Return the (X, Y) coordinate for the center point of the cell that contains the specified text.  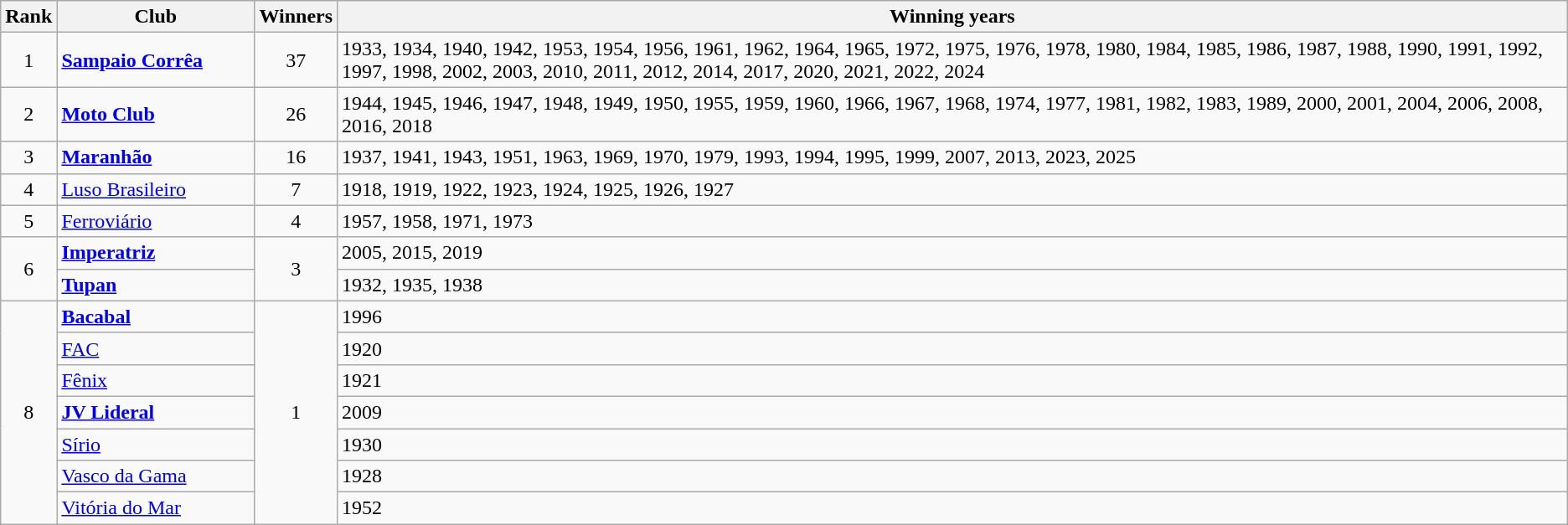
37 (297, 60)
8 (28, 412)
1996 (953, 317)
Moto Club (156, 114)
1932, 1935, 1938 (953, 285)
Vasco da Gama (156, 476)
Luso Brasileiro (156, 189)
JV Lideral (156, 412)
7 (297, 189)
1937, 1941, 1943, 1951, 1963, 1969, 1970, 1979, 1993, 1994, 1995, 1999, 2007, 2013, 2023, 2025 (953, 157)
1928 (953, 476)
Sampaio Corrêa (156, 60)
1921 (953, 380)
2009 (953, 412)
1920 (953, 348)
5 (28, 221)
FAC (156, 348)
1957, 1958, 1971, 1973 (953, 221)
Imperatriz (156, 253)
Winners (297, 17)
26 (297, 114)
Ferroviário (156, 221)
16 (297, 157)
Rank (28, 17)
2 (28, 114)
1930 (953, 445)
Sírio (156, 445)
Maranhão (156, 157)
2005, 2015, 2019 (953, 253)
6 (28, 269)
1918, 1919, 1922, 1923, 1924, 1925, 1926, 1927 (953, 189)
1952 (953, 508)
Fênix (156, 380)
Club (156, 17)
Winning years (953, 17)
Tupan (156, 285)
Bacabal (156, 317)
Vitória do Mar (156, 508)
